Search for the cell housing the specified text and yield its [x, y] center coordinate. 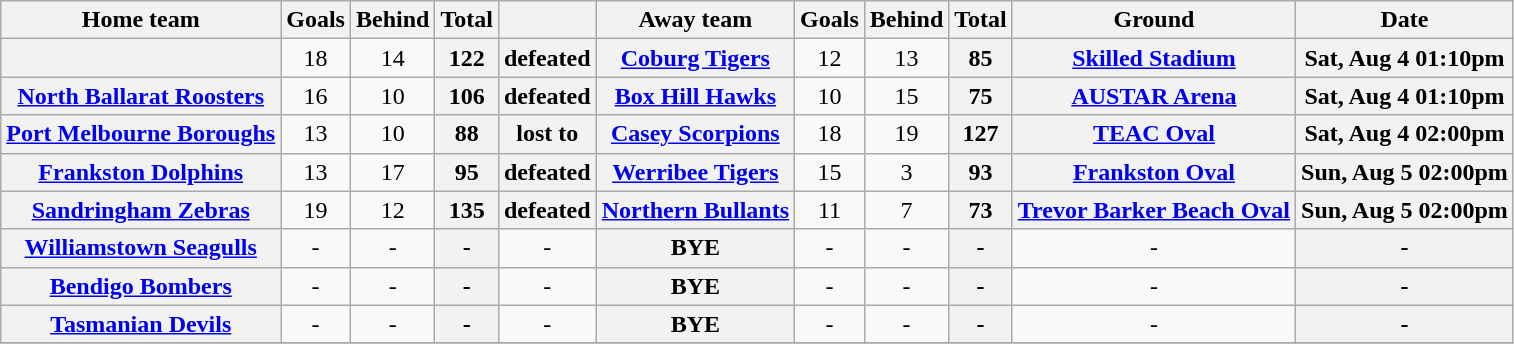
122 [467, 58]
Away team [695, 20]
Northern Bullants [695, 210]
Date [1405, 20]
88 [467, 134]
Coburg Tigers [695, 58]
Williamstown Seagulls [141, 248]
135 [467, 210]
17 [392, 172]
Box Hill Hawks [695, 96]
Trevor Barker Beach Oval [1154, 210]
127 [981, 134]
11 [830, 210]
73 [981, 210]
Home team [141, 20]
lost to [547, 134]
95 [467, 172]
106 [467, 96]
16 [316, 96]
North Ballarat Roosters [141, 96]
Casey Scorpions [695, 134]
3 [906, 172]
Port Melbourne Boroughs [141, 134]
Werribee Tigers [695, 172]
TEAC Oval [1154, 134]
Tasmanian Devils [141, 324]
75 [981, 96]
AUSTAR Arena [1154, 96]
Ground [1154, 20]
14 [392, 58]
Sat, Aug 4 02:00pm [1405, 134]
93 [981, 172]
7 [906, 210]
Skilled Stadium [1154, 58]
85 [981, 58]
Frankston Oval [1154, 172]
Sandringham Zebras [141, 210]
Frankston Dolphins [141, 172]
Bendigo Bombers [141, 286]
